Identify which cell holds the provided text, then report its [x, y] central coordinate. 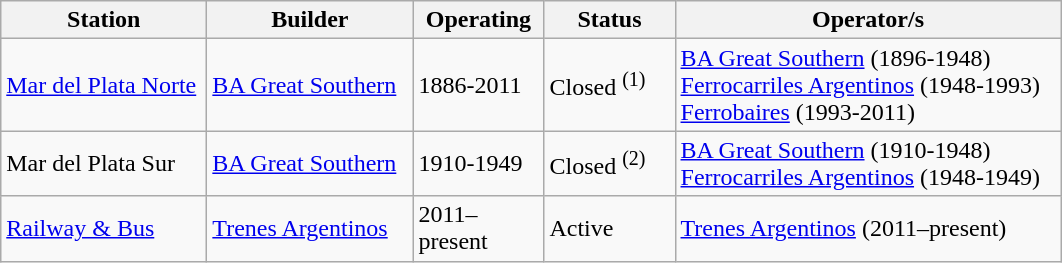
BA Great Southern (1910-1948) Ferrocarriles Argentinos (1948-1949) [868, 164]
Station [104, 20]
Mar del Plata Sur [104, 164]
Active [610, 228]
Trenes Argentinos [310, 228]
Trenes Argentinos (2011–present) [868, 228]
Status [610, 20]
BA Great Southern (1896-1948) Ferrocarriles Argentinos (1948-1993) Ferrobaires (1993-2011) [868, 85]
1886-2011 [478, 85]
Mar del Plata Norte [104, 85]
Closed (2) [610, 164]
1910-1949 [478, 164]
Closed (1) [610, 85]
Railway & Bus [104, 228]
Builder [310, 20]
2011–present [478, 228]
Operator/s [868, 20]
Operating [478, 20]
